Extract the [x, y] coordinate from the center of the cell holding the provided text.  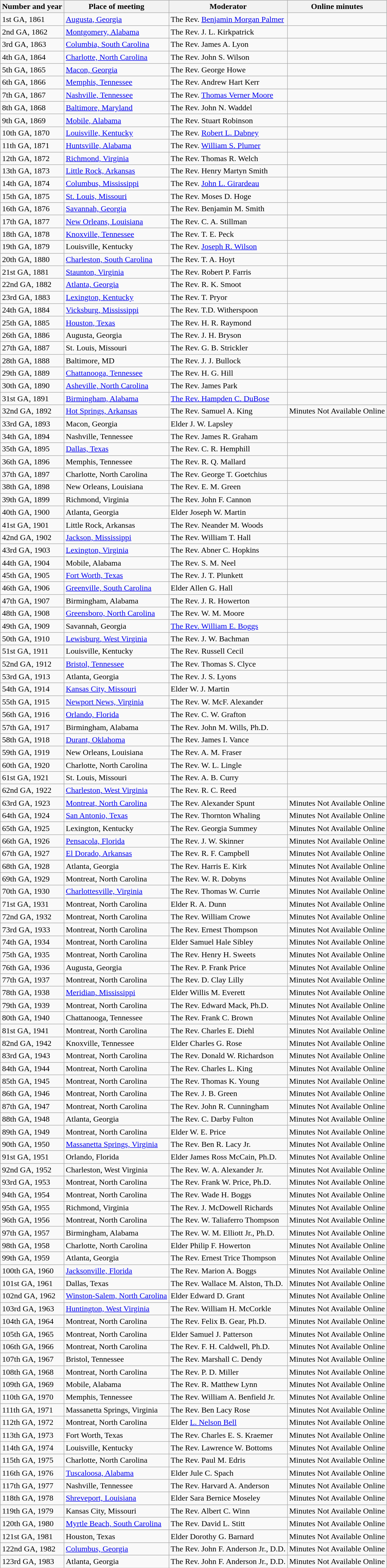
117th GA, 1977 [32, 1486]
The Rev. George Howe [228, 70]
The Rev. Charles E. S. Kraemer [228, 1435]
107th GA, 1967 [32, 1359]
Lewisburg, West Virginia [116, 639]
113th GA, 1973 [32, 1435]
Elder R. A. Dunn [228, 904]
The Rev. R. F. Campbell [228, 854]
7th GA, 1867 [32, 95]
121st GA, 1981 [32, 1536]
The Rev. Wade H. Boggs [228, 1195]
85th GA, 1945 [32, 1081]
The Rev. John M. Wills, Ph.D. [228, 727]
22nd GA, 1882 [32, 285]
37th GA, 1897 [32, 474]
Shreveport, Louisiana [116, 1498]
The Rev. Robert L. Dabney [228, 133]
The Rev. William Crowe [228, 917]
108th GA, 1968 [32, 1372]
The Rev. R. C. Reed [228, 790]
45th GA, 1905 [32, 576]
93rd GA, 1953 [32, 1182]
The Rev. P. D. Miller [228, 1372]
The Rev. T. Pryor [228, 297]
The Rev. E. M. Green [228, 487]
33rd GA, 1893 [32, 424]
The Rev. Hampden C. DuBose [228, 399]
72nd GA, 1932 [32, 917]
109th GA, 1969 [32, 1385]
68th GA, 1928 [32, 866]
Pensacola, Florida [116, 841]
90th GA, 1950 [32, 1144]
114th GA, 1974 [32, 1448]
120th GA, 1980 [32, 1523]
39th GA, 1899 [32, 500]
Columbia, South Carolina [116, 45]
The Rev. W. R. Dobyns [228, 879]
44th GA, 1904 [32, 563]
1st GA, 1861 [32, 19]
The Rev. R. Q. Mallard [228, 462]
The Rev. J. T. Plunkett [228, 576]
116th GA, 1976 [32, 1473]
The Rev. Thomas R. Welch [228, 158]
Elder Philip F. Howerton [228, 1245]
The Rev. J. McDowell Richards [228, 1208]
The Rev. John L. Girardeau [228, 184]
67th GA, 1927 [32, 854]
69th GA, 1929 [32, 879]
The Rev. Charles E. Diehl [228, 1031]
77th GA, 1937 [32, 980]
104th GA, 1964 [32, 1321]
102nd GA, 1962 [32, 1296]
Greensboro, North Carolina [116, 613]
The Rev. W. McF. Alexander [228, 702]
The Rev. H. G. Hill [228, 373]
The Rev. J. W. Bachman [228, 639]
40th GA, 1900 [32, 512]
78th GA, 1938 [32, 993]
Newport News, Virginia [116, 702]
The Rev. Paul M. Edris [228, 1460]
The Rev. Ernest Trice Thompson [228, 1258]
Winston-Salem, North Carolina [116, 1296]
The Rev. James Park [228, 386]
9th GA, 1869 [32, 120]
43rd GA, 1903 [32, 550]
The Rev. J. S. Lyons [228, 677]
The Rev. Thomas S. Clyce [228, 664]
58th GA, 1918 [32, 740]
54th GA, 1914 [32, 689]
51st GA, 1911 [32, 651]
Baltimore, MD [116, 360]
52nd GA, 1912 [32, 664]
The Rev. Alexander Spunt [228, 803]
The Rev. C. R. Hemphill [228, 449]
65th GA, 1925 [32, 828]
The Rev. Neander M. Woods [228, 525]
76th GA, 1936 [32, 968]
The Rev. William A. Benfield Jr. [228, 1397]
13th GA, 1873 [32, 171]
The Rev. Henry H. Sweets [228, 955]
26th GA, 1886 [32, 335]
The Rev. A. B. Curry [228, 778]
The Rev. J. J. Bullock [228, 360]
The Rev. S. M. Neel [228, 563]
66th GA, 1926 [32, 841]
79th GA, 1939 [32, 1005]
32nd GA, 1892 [32, 411]
The Rev. J. W. Skinner [228, 841]
123rd GA, 1983 [32, 1561]
The Rev. James I. Vance [228, 740]
The Rev. Edward Mack, Ph.D. [228, 1005]
Baltimore, Maryland [116, 108]
The Rev. Frank W. Price, Ph.D. [228, 1182]
Moderator [228, 7]
110th GA, 1970 [32, 1397]
19th GA, 1879 [32, 247]
56th GA, 1916 [32, 714]
The Rev. A. M. Fraser [228, 752]
The Rev. T. E. Peck [228, 234]
Elder Dorothy G. Barnard [228, 1536]
The Rev. W. A. Alexander Jr. [228, 1169]
91st GA, 1951 [32, 1157]
The Rev. C. A. Stillman [228, 222]
98th GA, 1958 [32, 1245]
23rd GA, 1883 [32, 297]
The Rev. Ben R. Lacy Jr. [228, 1144]
The Rev. W. M. Moore [228, 613]
Elder W. E. Price [228, 1132]
Meridian, Mississippi [116, 993]
29th GA, 1889 [32, 373]
The Rev. Thornton Whaling [228, 816]
60th GA, 1920 [32, 765]
57th GA, 1917 [32, 727]
Lexington, Virginia [116, 550]
35th GA, 1895 [32, 449]
42nd GA, 1902 [32, 537]
Elder Samuel Hale Sibley [228, 942]
Greenville, South Carolina [116, 588]
The Rev. Donald W. Richardson [228, 1056]
The Rev. Abner C. Hopkins [228, 550]
The Rev. T. A. Hoyt [228, 259]
28th GA, 1888 [32, 360]
101st GA, 1961 [32, 1283]
10th GA, 1870 [32, 133]
The Rev. Lawrence W. Bottoms [228, 1448]
Elder Charles G. Rose [228, 1043]
The Rev. Harvard A. Anderson [228, 1486]
94th GA, 1954 [32, 1195]
16th GA, 1876 [32, 209]
The Rev. Henry Martyn Smith [228, 171]
Asheville, North Carolina [116, 386]
The Rev. Marion A. Boggs [228, 1271]
Elder Jule C. Spach [228, 1473]
Elder James Ross McCain, Ph.D. [228, 1157]
12th GA, 1872 [32, 158]
24th GA, 1884 [32, 310]
63rd GA, 1923 [32, 803]
8th GA, 1868 [32, 108]
15th GA, 1875 [32, 196]
The Rev. Russell Cecil [228, 651]
Online minutes [337, 7]
The Rev. W. M. Elliott Jr., Ph.D. [228, 1233]
62nd GA, 1922 [32, 790]
80th GA, 1940 [32, 1018]
21st GA, 1881 [32, 272]
106th GA, 1966 [32, 1346]
86th GA, 1946 [32, 1094]
El Dorado, Arkansas [116, 854]
50th GA, 1910 [32, 639]
5th GA, 1865 [32, 70]
Elder Sara Bernice Moseley [228, 1498]
82nd GA, 1942 [32, 1043]
The Rev. John N. Waddel [228, 108]
17th GA, 1877 [32, 222]
103rd GA, 1963 [32, 1309]
The Rev. Felix B. Gear, Ph.D. [228, 1321]
The Rev. Joseph R. Wilson [228, 247]
Vicksburg, Mississippi [116, 310]
The Rev. Ernest Thompson [228, 929]
Columbus, Georgia [116, 1549]
38th GA, 1898 [32, 487]
95th GA, 1955 [32, 1208]
The Rev. Harris E. Kirk [228, 866]
Huntsville, Alabama [116, 145]
25th GA, 1885 [32, 323]
The Rev. John S. Wilson [228, 57]
The Rev. J. R. Howerton [228, 601]
18th GA, 1878 [32, 234]
The Rev. W. Taliaferro Thompson [228, 1220]
The Rev. John R. Cunningham [228, 1106]
The Rev. Thomas K. Young [228, 1081]
The Rev. Benjamin M. Smith [228, 209]
The Rev. William S. Plumer [228, 145]
64th GA, 1924 [32, 816]
92nd GA, 1952 [32, 1169]
115th GA, 1975 [32, 1460]
The Rev. G. B. Strickler [228, 348]
99th GA, 1959 [32, 1258]
74th GA, 1934 [32, 942]
89th GA, 1949 [32, 1132]
The Rev. R. Matthew Lynn [228, 1385]
3rd GA, 1863 [32, 45]
The Rev. H. R. Raymond [228, 323]
Elder Allen G. Hall [228, 588]
48th GA, 1908 [32, 613]
The Rev. D. Clay Lilly [228, 980]
61st GA, 1921 [32, 778]
41st GA, 1901 [32, 525]
47th GA, 1907 [32, 601]
96th GA, 1956 [32, 1220]
The Rev. T.D. Witherspoon [228, 310]
55th GA, 1915 [32, 702]
Myrtle Beach, South Carolina [116, 1523]
The Rev. Albert C. Winn [228, 1511]
31st GA, 1891 [32, 399]
The Rev. Thomas W. Currie [228, 891]
119th GA, 1979 [32, 1511]
The Rev. George T. Goetchius [228, 474]
Columbus, Mississippi [116, 184]
The Rev. Andrew Hart Kerr [228, 82]
75th GA, 1935 [32, 955]
83rd GA, 1943 [32, 1056]
The Rev. James A. Lyon [228, 45]
59th GA, 1919 [32, 752]
The Rev. C. Darby Fulton [228, 1119]
The Rev. J. H. Bryson [228, 335]
The Rev. William T. Hall [228, 537]
The Rev. Marshall C. Dendy [228, 1359]
The Rev. Ben Lacy Rose [228, 1410]
Durant, Oklahoma [116, 740]
100th GA, 1960 [32, 1271]
46th GA, 1906 [32, 588]
11th GA, 1871 [32, 145]
84th GA, 1944 [32, 1068]
Elder Samuel J. Patterson [228, 1334]
27th GA, 1887 [32, 348]
30th GA, 1890 [32, 386]
Elder J. W. Lapsley [228, 424]
The Rev. Wallace M. Alston, Th.D. [228, 1283]
14th GA, 1874 [32, 184]
97th GA, 1957 [32, 1233]
The Rev. Robert P. Farris [228, 272]
The Rev. P. Frank Price [228, 968]
88th GA, 1948 [32, 1119]
Elder Joseph W. Martin [228, 512]
Jacksonville, Florida [116, 1271]
Tuscaloosa, Alabama [116, 1473]
The Rev. Moses D. Hoge [228, 196]
The Rev. J. L. Kirkpatrick [228, 32]
The Rev. W. L. Lingle [228, 765]
Elder Willis M. Everett [228, 993]
The Rev. John F. Cannon [228, 500]
87th GA, 1947 [32, 1106]
The Rev. Samuel A. King [228, 411]
20th GA, 1880 [32, 259]
6th GA, 1866 [32, 82]
The Rev. Georgia Summey [228, 828]
49th GA, 1909 [32, 626]
The Rev. William H. McCorkle [228, 1309]
81st GA, 1941 [32, 1031]
The Rev. David L. Stitt [228, 1523]
The Rev. J. B. Green [228, 1094]
34th GA, 1894 [32, 436]
The Rev. Charles L. King [228, 1068]
71st GA, 1931 [32, 904]
San Antonio, Texas [116, 816]
The Rev. Frank C. Brown [228, 1018]
118th GA, 1978 [32, 1498]
Elder W. J. Martin [228, 689]
The Rev. Stuart Robinson [228, 120]
Place of meeting [116, 7]
105th GA, 1965 [32, 1334]
Huntington, West Virginia [116, 1309]
Charleston, South Carolina [116, 259]
The Rev. Thomas Verner Moore [228, 95]
112th GA, 1972 [32, 1423]
122nd GA, 1982 [32, 1549]
53rd GA, 1913 [32, 677]
The Rev. C. W. Grafton [228, 714]
70th GA, 1930 [32, 891]
Jackson, Mississippi [116, 537]
4th GA, 1864 [32, 57]
111th GA, 1971 [32, 1410]
Charlottesville, Virginia [116, 891]
2nd GA, 1862 [32, 32]
Staunton, Virginia [116, 272]
The Rev. James R. Graham [228, 436]
73rd GA, 1933 [32, 929]
Montgomery, Alabama [116, 32]
The Rev. R. K. Smoot [228, 285]
36th GA, 1896 [32, 462]
Number and year [32, 7]
The Rev. William E. Boggs [228, 626]
Elder L. Nelson Bell [228, 1423]
Elder Edward D. Grant [228, 1296]
The Rev. Benjamin Morgan Palmer [228, 19]
Hot Springs, Arkansas [116, 411]
The Rev. F. H. Caldwell, Ph.D. [228, 1346]
